Detect which cell encompasses the target text, then output its [X, Y] center coordinate. 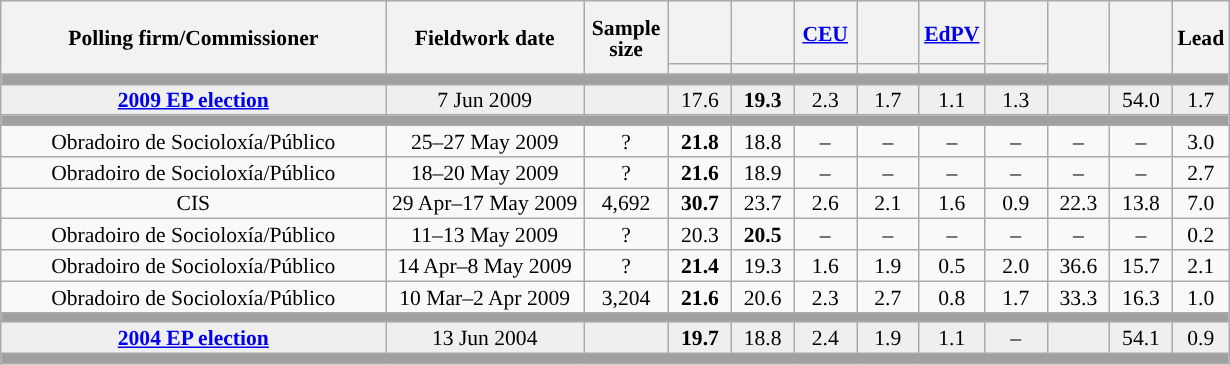
3,204 [626, 296]
Fieldwork date [485, 38]
20.6 [762, 296]
2.4 [826, 338]
29 Apr–17 May 2009 [485, 204]
21.8 [700, 142]
2.6 [826, 204]
25–27 May 2009 [485, 142]
11–13 May 2009 [485, 234]
2.0 [1016, 266]
16.3 [1142, 296]
20.5 [762, 234]
13 Jun 2004 [485, 338]
33.3 [1078, 296]
17.6 [700, 100]
21.4 [700, 266]
Sample size [626, 38]
36.6 [1078, 266]
0.5 [952, 266]
1.0 [1200, 296]
Polling firm/Commissioner [194, 38]
0.2 [1200, 234]
CIS [194, 204]
0.8 [952, 296]
7.0 [1200, 204]
CEU [826, 32]
10 Mar–2 Apr 2009 [485, 296]
EdPV [952, 32]
30.7 [700, 204]
2004 EP election [194, 338]
14 Apr–8 May 2009 [485, 266]
1.3 [1016, 100]
18–20 May 2009 [485, 172]
18.9 [762, 172]
54.0 [1142, 100]
2009 EP election [194, 100]
Lead [1200, 38]
13.8 [1142, 204]
7 Jun 2009 [485, 100]
22.3 [1078, 204]
54.1 [1142, 338]
3.0 [1200, 142]
4,692 [626, 204]
19.7 [700, 338]
15.7 [1142, 266]
20.3 [700, 234]
23.7 [762, 204]
